Return [x, y] of the center of cell containing provided text 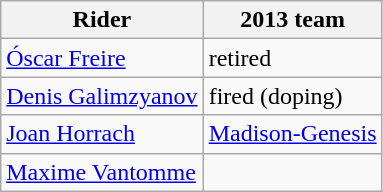
2013 team [292, 20]
Madison-Genesis [292, 134]
fired (doping) [292, 96]
retired [292, 58]
Rider [102, 20]
Denis Galimzyanov [102, 96]
Joan Horrach [102, 134]
Maxime Vantomme [102, 172]
Óscar Freire [102, 58]
